Capture the cell that displays the provided text and extract its [x, y] central coordinate. 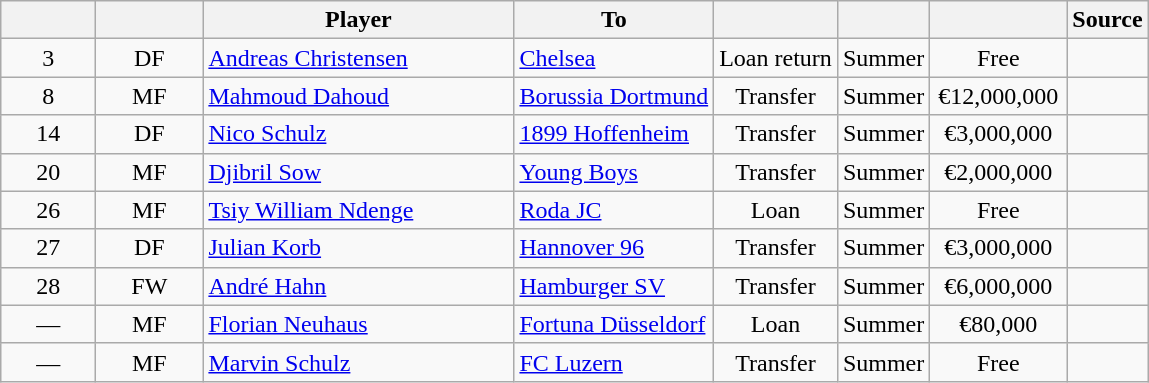
€2,000,000 [998, 172]
Roda JC [614, 210]
Nico Schulz [358, 134]
€12,000,000 [998, 96]
Florian Neuhaus [358, 324]
Borussia Dortmund [614, 96]
3 [48, 58]
Hamburger SV [614, 286]
Source [1108, 20]
26 [48, 210]
To [614, 20]
Mahmoud Dahoud [358, 96]
Marvin Schulz [358, 362]
Julian Korb [358, 248]
20 [48, 172]
27 [48, 248]
Chelsea [614, 58]
Loan return [776, 58]
Hannover 96 [614, 248]
FW [150, 286]
€6,000,000 [998, 286]
Fortuna Düsseldorf [614, 324]
28 [48, 286]
André Hahn [358, 286]
Young Boys [614, 172]
Tsiy William Ndenge [358, 210]
Andreas Christensen [358, 58]
8 [48, 96]
1899 Hoffenheim [614, 134]
FC Luzern [614, 362]
€80,000 [998, 324]
14 [48, 134]
Player [358, 20]
Djibril Sow [358, 172]
